For the text-containing cell, return its midpoint in [x, y] coordinate format. 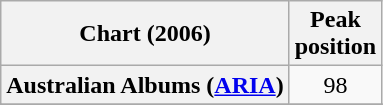
Chart (2006) [145, 34]
98 [335, 85]
Australian Albums (ARIA) [145, 85]
Peakposition [335, 34]
